Determine the [X, Y] coordinate at the center of the cell enclosing the given text.  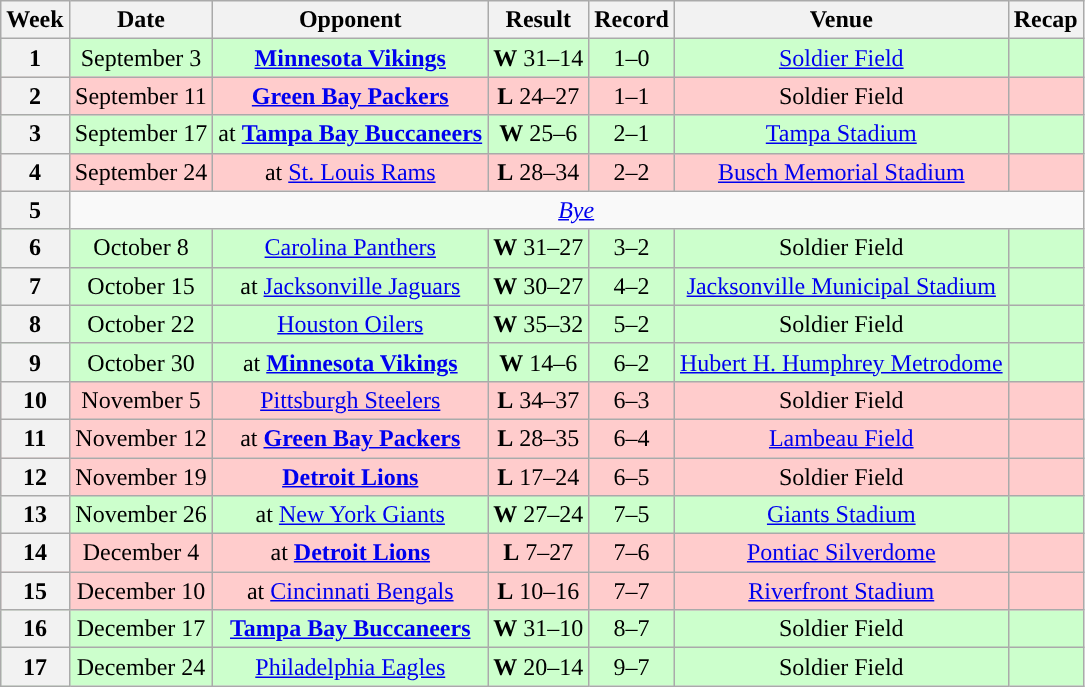
September 3 [141, 58]
at Green Bay Packers [350, 438]
Carolina Panthers [350, 248]
Houston Oilers [350, 324]
Opponent [350, 20]
3 [35, 134]
Pontiac Silverdome [841, 553]
2 [35, 96]
4–2 [632, 286]
Pittsburgh Steelers [350, 400]
September 11 [141, 96]
7 [35, 286]
October 22 [141, 324]
L 34–37 [538, 400]
at Detroit Lions [350, 553]
at St. Louis Rams [350, 172]
17 [35, 667]
6–4 [632, 438]
7–6 [632, 553]
December 17 [141, 629]
5 [35, 210]
L 24–27 [538, 96]
November 12 [141, 438]
W 31–10 [538, 629]
6–3 [632, 400]
September 17 [141, 134]
Jacksonville Municipal Stadium [841, 286]
9 [35, 362]
8–7 [632, 629]
Detroit Lions [350, 477]
at Tampa Bay Buccaneers [350, 134]
Week [35, 20]
Hubert H. Humphrey Metrodome [841, 362]
W 20–14 [538, 667]
November 26 [141, 515]
L 7–27 [538, 553]
October 8 [141, 248]
W 14–6 [538, 362]
2–2 [632, 172]
16 [35, 629]
6–5 [632, 477]
6 [35, 248]
14 [35, 553]
November 19 [141, 477]
Green Bay Packers [350, 96]
W 31–14 [538, 58]
W 35–32 [538, 324]
Lambeau Field [841, 438]
November 5 [141, 400]
7–7 [632, 591]
1–1 [632, 96]
Record [632, 20]
4 [35, 172]
Tampa Bay Buccaneers [350, 629]
Venue [841, 20]
W 25–6 [538, 134]
L 28–35 [538, 438]
12 [35, 477]
Bye [576, 210]
1 [35, 58]
at New York Giants [350, 515]
at Minnesota Vikings [350, 362]
Result [538, 20]
5–2 [632, 324]
Riverfront Stadium [841, 591]
1–0 [632, 58]
Busch Memorial Stadium [841, 172]
9–7 [632, 667]
L 17–24 [538, 477]
8 [35, 324]
Giants Stadium [841, 515]
Philadelphia Eagles [350, 667]
December 4 [141, 553]
7–5 [632, 515]
October 15 [141, 286]
October 30 [141, 362]
15 [35, 591]
at Jacksonville Jaguars [350, 286]
11 [35, 438]
Minnesota Vikings [350, 58]
10 [35, 400]
L 10–16 [538, 591]
3–2 [632, 248]
W 30–27 [538, 286]
Tampa Stadium [841, 134]
W 31–27 [538, 248]
Recap [1046, 20]
September 24 [141, 172]
Date [141, 20]
6–2 [632, 362]
2–1 [632, 134]
W 27–24 [538, 515]
13 [35, 515]
L 28–34 [538, 172]
December 10 [141, 591]
December 24 [141, 667]
at Cincinnati Bengals [350, 591]
